Identify which cell holds the provided text, then report its (x, y) central coordinate. 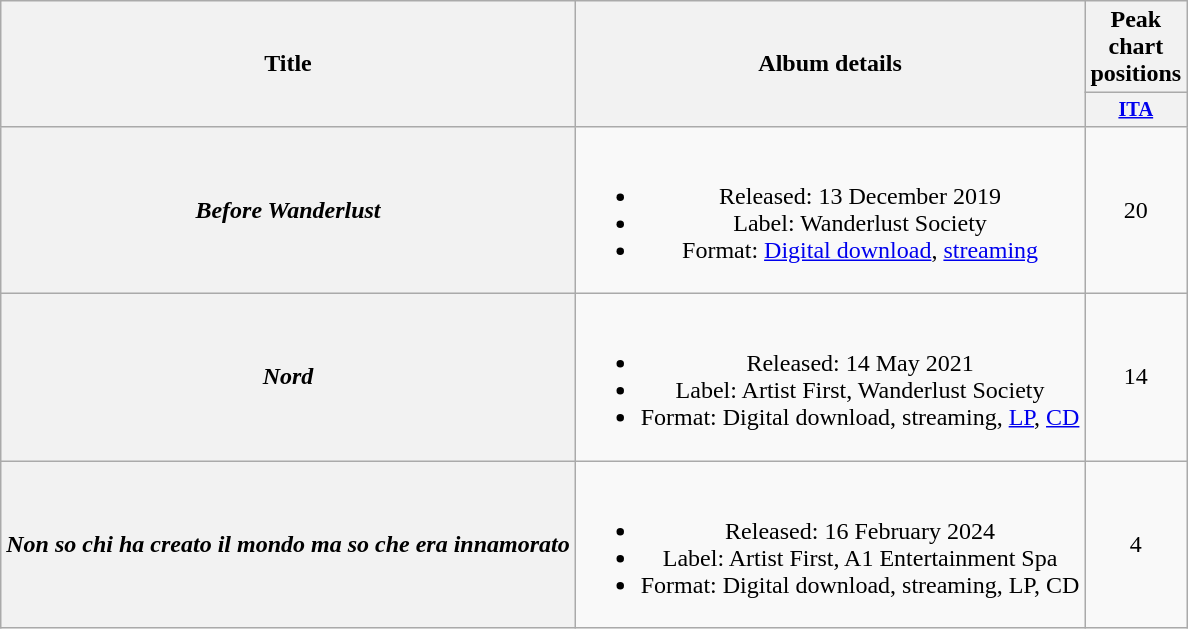
4 (1136, 544)
Released: 16 February 2024Label: Artist First, A1 Entertainment SpaFormat: Digital download, streaming, LP, CD (830, 544)
Non so chi ha creato il mondo ma so che era innamorato (288, 544)
Nord (288, 378)
Album details (830, 64)
Peak chart positions (1136, 47)
14 (1136, 378)
Released: 13 December 2019Label: Wanderlust SocietyFormat: Digital download, streaming (830, 210)
Released: 14 May 2021Label: Artist First, Wanderlust SocietyFormat: Digital download, streaming, LP, CD (830, 378)
20 (1136, 210)
Title (288, 64)
ITA (1136, 110)
Before Wanderlust (288, 210)
